Find where the given text appears and provide that cell's center as (x, y) coordinate. 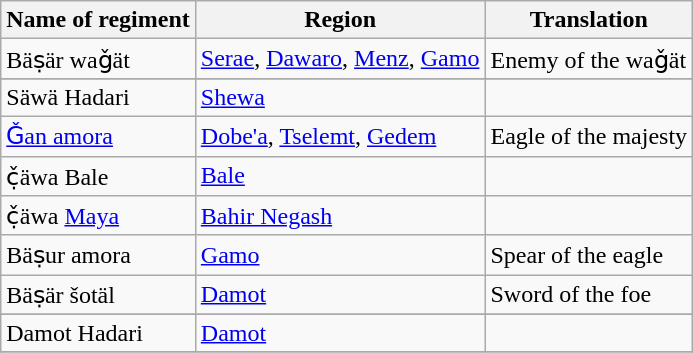
Bäṣär waǧät (98, 59)
Bäṣär šotäl (98, 295)
Säwä Hadari (98, 97)
Enemy of the waǧät (589, 59)
Serae, Dawaro, Menz, Gamo (340, 59)
Damot Hadari (98, 333)
Bahir Negash (340, 216)
Shewa (340, 97)
Gamo (340, 255)
Dobe'a, Tselemt, Gedem (340, 136)
Spear of the eagle (589, 255)
Eagle of the majesty (589, 136)
č̣äwa Bale (98, 176)
Ǧan amora (98, 136)
Sword of the foe (589, 295)
Bäṣur amora (98, 255)
č̣äwa Maya (98, 216)
Name of regiment (98, 20)
Region (340, 20)
Translation (589, 20)
Bale (340, 176)
